Capture the cell that displays the provided text and extract its (X, Y) central coordinate. 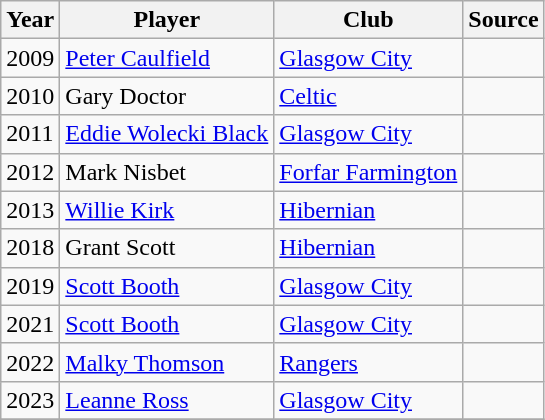
Club (368, 20)
Celtic (368, 96)
2013 (30, 210)
2023 (30, 400)
Forfar Farmington (368, 172)
Player (167, 20)
2021 (30, 324)
2009 (30, 58)
2019 (30, 286)
Grant Scott (167, 248)
2012 (30, 172)
Mark Nisbet (167, 172)
Willie Kirk (167, 210)
2018 (30, 248)
Leanne Ross (167, 400)
Gary Doctor (167, 96)
Eddie Wolecki Black (167, 134)
Peter Caulfield (167, 58)
Rangers (368, 362)
Malky Thomson (167, 362)
Source (504, 20)
Year (30, 20)
2010 (30, 96)
2022 (30, 362)
2011 (30, 134)
